Capture the cell that displays the provided text and extract its [X, Y] central coordinate. 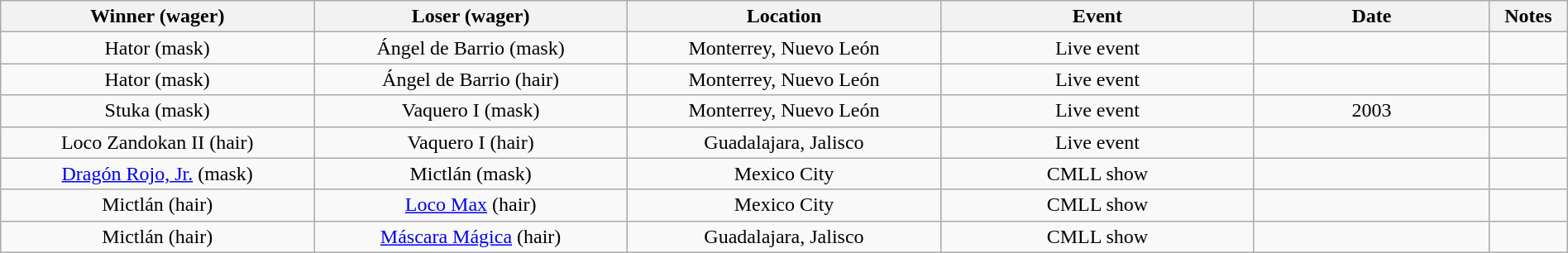
Loco Max (hair) [471, 205]
Loco Zandokan II (hair) [157, 142]
Date [1371, 17]
Dragón Rojo, Jr. (mask) [157, 174]
2003 [1371, 111]
Ángel de Barrio (hair) [471, 79]
Loser (wager) [471, 17]
Mictlán (mask) [471, 174]
Notes [1528, 17]
Stuka (mask) [157, 111]
Winner (wager) [157, 17]
Ángel de Barrio (mask) [471, 48]
Event [1097, 17]
Location [784, 17]
Vaquero I (mask) [471, 111]
Máscara Mágica (hair) [471, 236]
Vaquero I (hair) [471, 142]
